Scan for the cell matching the given text and deliver its [x, y] coordinate at center. 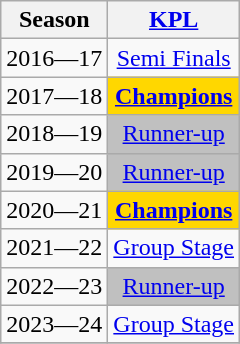
Season [54, 20]
2020—21 [54, 210]
KPL [174, 20]
2017—18 [54, 96]
2016—17 [54, 58]
2023—24 [54, 324]
2022—23 [54, 286]
2018—19 [54, 134]
Semi Finals [174, 58]
2019—20 [54, 172]
2021—22 [54, 248]
